Search for the cell housing the specified text and yield its (X, Y) center coordinate. 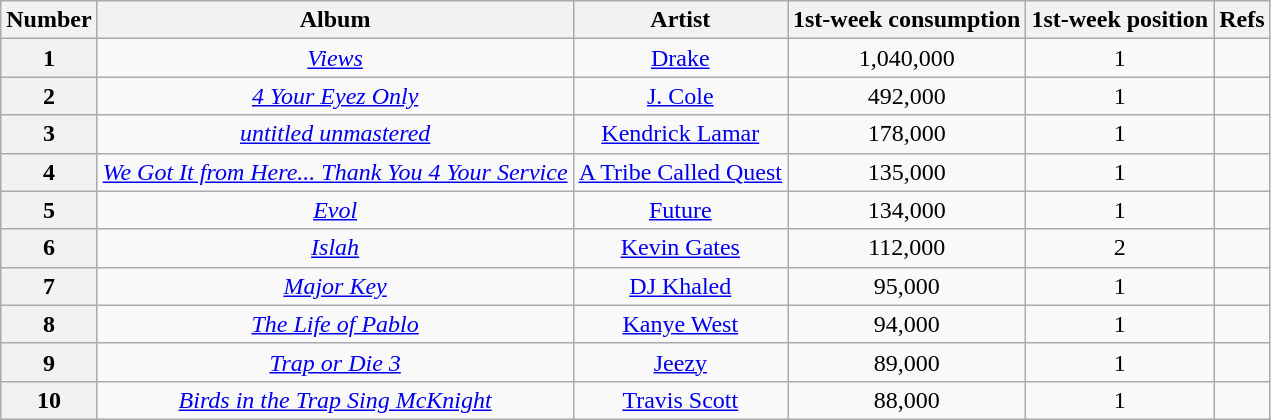
1,040,000 (907, 58)
492,000 (907, 96)
5 (49, 210)
Kanye West (680, 324)
88,000 (907, 400)
Refs (1242, 20)
95,000 (907, 286)
untitled unmastered (335, 134)
Kendrick Lamar (680, 134)
Birds in the Trap Sing McKnight (335, 400)
89,000 (907, 362)
178,000 (907, 134)
10 (49, 400)
112,000 (907, 248)
Travis Scott (680, 400)
1st-week position (1120, 20)
94,000 (907, 324)
Major Key (335, 286)
Views (335, 58)
Drake (680, 58)
A Tribe Called Quest (680, 172)
9 (49, 362)
Future (680, 210)
134,000 (907, 210)
Jeezy (680, 362)
3 (49, 134)
J. Cole (680, 96)
6 (49, 248)
7 (49, 286)
Artist (680, 20)
8 (49, 324)
Album (335, 20)
Number (49, 20)
The Life of Pablo (335, 324)
135,000 (907, 172)
Islah (335, 248)
1st-week consumption (907, 20)
4 Your Eyez Only (335, 96)
Kevin Gates (680, 248)
Evol (335, 210)
DJ Khaled (680, 286)
4 (49, 172)
Trap or Die 3 (335, 362)
We Got It from Here... Thank You 4 Your Service (335, 172)
